Extract the [x, y] coordinate from the center of the cell holding the provided text.  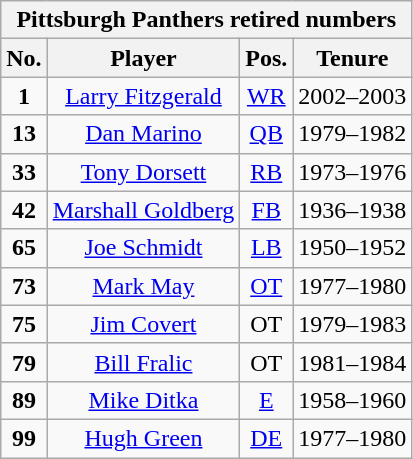
Dan Marino [144, 134]
2002–2003 [352, 96]
Tony Dorsett [144, 172]
Joe Schmidt [144, 248]
E [266, 400]
89 [24, 400]
1981–1984 [352, 362]
73 [24, 286]
Larry Fitzgerald [144, 96]
Jim Covert [144, 324]
Hugh Green [144, 438]
1979–1982 [352, 134]
Pos. [266, 58]
33 [24, 172]
FB [266, 210]
DE [266, 438]
1936–1938 [352, 210]
79 [24, 362]
Bill Fralic [144, 362]
1979–1983 [352, 324]
RB [266, 172]
Mike Ditka [144, 400]
75 [24, 324]
65 [24, 248]
99 [24, 438]
QB [266, 134]
Marshall Goldberg [144, 210]
1950–1952 [352, 248]
42 [24, 210]
1 [24, 96]
13 [24, 134]
Tenure [352, 58]
1973–1976 [352, 172]
Player [144, 58]
LB [266, 248]
No. [24, 58]
Pittsburgh Panthers retired numbers [206, 20]
Mark May [144, 286]
WR [266, 96]
1958–1960 [352, 400]
